Identify which cell holds the provided text, then report its (x, y) central coordinate. 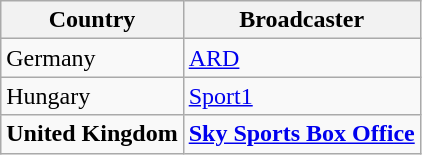
Sport1 (302, 96)
ARD (302, 58)
Germany (92, 58)
Country (92, 20)
United Kingdom (92, 134)
Broadcaster (302, 20)
Hungary (92, 96)
Sky Sports Box Office (302, 134)
